Determine the (x, y) coordinate at the center of the cell enclosing the given text.  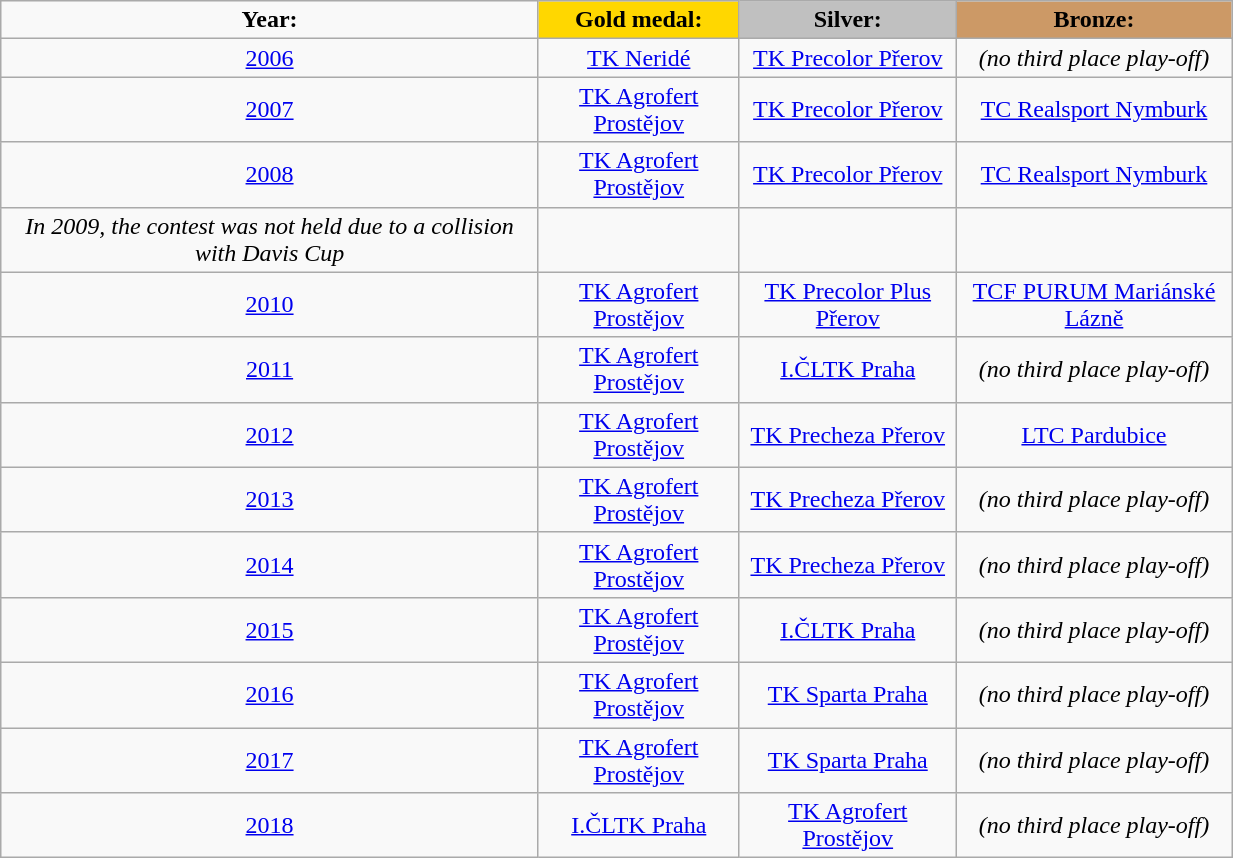
In 2009, the contest was not held due to a collision with Davis Cup (270, 240)
2012 (270, 434)
TK Precolor Plus Přerov (848, 304)
2017 (270, 760)
TK Neridé (638, 58)
2010 (270, 304)
2007 (270, 110)
2018 (270, 826)
Bronze: (1094, 20)
2014 (270, 564)
2016 (270, 694)
2015 (270, 630)
2006 (270, 58)
2008 (270, 174)
2011 (270, 370)
LTC Pardubice (1094, 434)
Gold medal: (638, 20)
Silver: (848, 20)
Year: (270, 20)
TCF PURUM Mariánské Lázně (1094, 304)
2013 (270, 500)
